Determine the (x, y) coordinate at the center of the cell enclosing the given text.  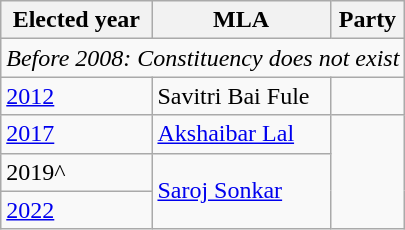
Before 2008: Constituency does not exist (203, 58)
2019^ (76, 172)
2022 (76, 210)
2017 (76, 134)
Saroj Sonkar (241, 191)
Party (368, 20)
2012 (76, 96)
Akshaibar Lal (241, 134)
Savitri Bai Fule (241, 96)
MLA (241, 20)
Elected year (76, 20)
